Identify which cell holds the provided text, then report its (x, y) central coordinate. 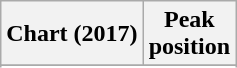
Chart (2017) (72, 34)
Peakposition (189, 34)
